Return [X, Y] of the center of cell containing provided text 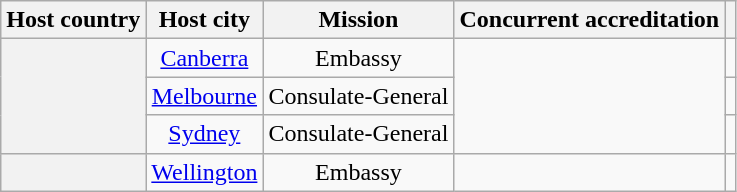
Wellington [204, 172]
Host country [74, 20]
Sydney [204, 134]
Concurrent accreditation [590, 20]
Melbourne [204, 96]
Canberra [204, 58]
Host city [204, 20]
Mission [358, 20]
